Determine the [x, y] coordinate at the center of the cell enclosing the given text.  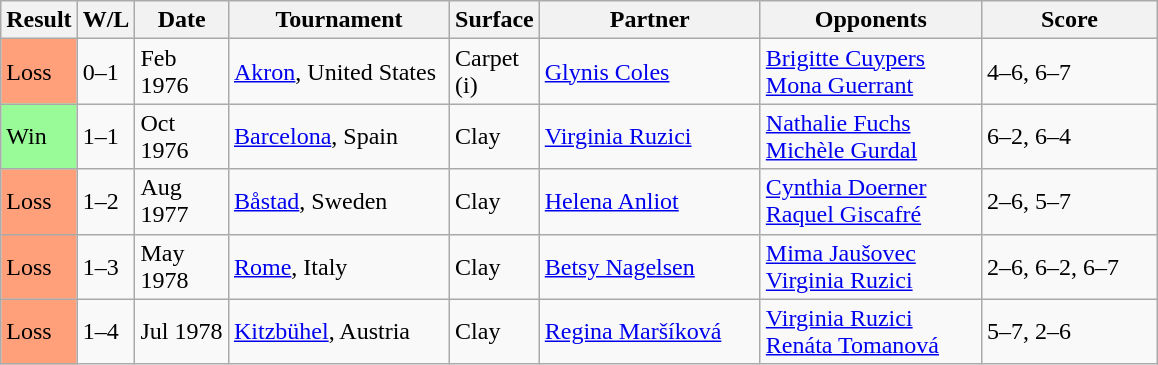
Cynthia Doerner Raquel Giscafré [870, 202]
Glynis Coles [650, 72]
2–6, 6–2, 6–7 [1069, 266]
Opponents [870, 20]
May 1978 [182, 266]
Aug 1977 [182, 202]
4–6, 6–7 [1069, 72]
Carpet (i) [495, 72]
Feb 1976 [182, 72]
Helena Anliot [650, 202]
1–1 [106, 136]
Båstad, Sweden [338, 202]
Betsy Nagelsen [650, 266]
Win [39, 136]
Oct 1976 [182, 136]
Partner [650, 20]
Tournament [338, 20]
2–6, 5–7 [1069, 202]
Score [1069, 20]
Rome, Italy [338, 266]
1–4 [106, 332]
Virginia Ruzici [650, 136]
5–7, 2–6 [1069, 332]
1–2 [106, 202]
1–3 [106, 266]
Virginia Ruzici Renáta Tomanová [870, 332]
Surface [495, 20]
Result [39, 20]
Brigitte Cuypers Mona Guerrant [870, 72]
Regina Maršíková [650, 332]
Barcelona, Spain [338, 136]
0–1 [106, 72]
Akron, United States [338, 72]
Mima Jaušovec Virginia Ruzici [870, 266]
Date [182, 20]
6–2, 6–4 [1069, 136]
Kitzbühel, Austria [338, 332]
Nathalie Fuchs Michèle Gurdal [870, 136]
W/L [106, 20]
Jul 1978 [182, 332]
